Find where the given text appears and provide that cell's center as [X, Y] coordinate. 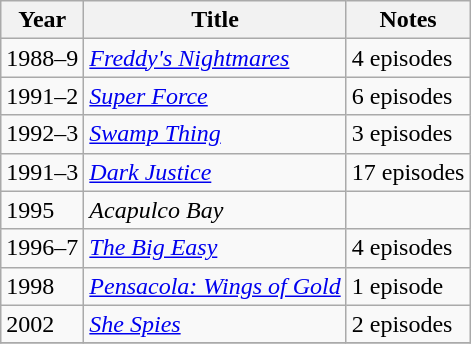
1 episode [408, 286]
The Big Easy [215, 248]
Acapulco Bay [215, 210]
17 episodes [408, 172]
Pensacola: Wings of Gold [215, 286]
Super Force [215, 96]
1991–2 [42, 96]
Notes [408, 20]
2 episodes [408, 324]
6 episodes [408, 96]
1992–3 [42, 134]
1996–7 [42, 248]
She Spies [215, 324]
Year [42, 20]
Dark Justice [215, 172]
Freddy's Nightmares [215, 58]
2002 [42, 324]
1998 [42, 286]
1988–9 [42, 58]
1991–3 [42, 172]
3 episodes [408, 134]
1995 [42, 210]
Title [215, 20]
Swamp Thing [215, 134]
